Output the [x, y] coordinate of the center of the cell containing the given text.  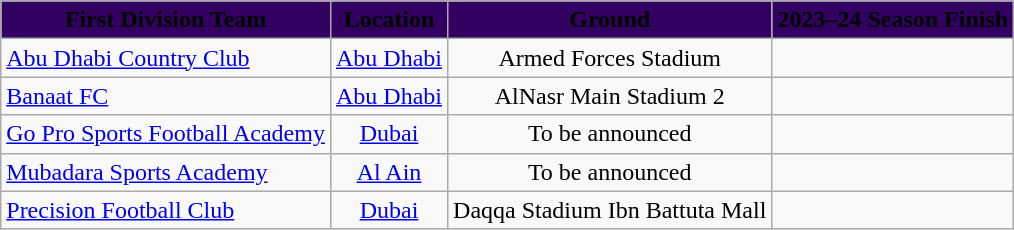
Mubadara Sports Academy [166, 172]
Armed Forces Stadium [610, 58]
Location [388, 20]
Abu Dhabi Country Club [166, 58]
Precision Football Club [166, 210]
AlNasr Main Stadium 2 [610, 96]
Daqqa Stadium Ibn Battuta Mall [610, 210]
Ground [610, 20]
2023–24 Season Finish [893, 20]
Banaat FC [166, 96]
First Division Team [166, 20]
Al Ain [388, 172]
Go Pro Sports Football Academy [166, 134]
